Pinpoint the cell where the given text exists, returning its (X, Y) midpoint coordinate. 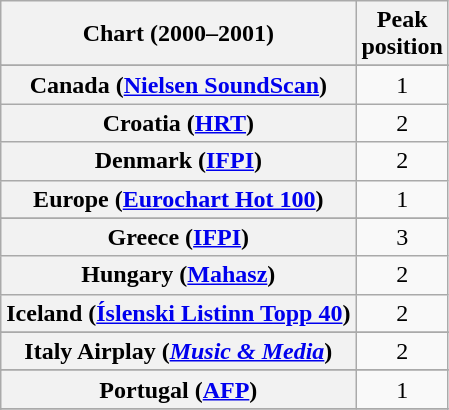
Chart (2000–2001) (178, 34)
Iceland (Íslenski Listinn Topp 40) (178, 313)
Croatia (HRT) (178, 123)
Europe (Eurochart Hot 100) (178, 199)
Italy Airplay (Music & Media) (178, 351)
Canada (Nielsen SoundScan) (178, 85)
Portugal (AFP) (178, 389)
Greece (IFPI) (178, 237)
3 (402, 237)
Peakposition (402, 34)
Denmark (IFPI) (178, 161)
Hungary (Mahasz) (178, 275)
